Extract the (X, Y) coordinate from the center of the cell holding the provided text.  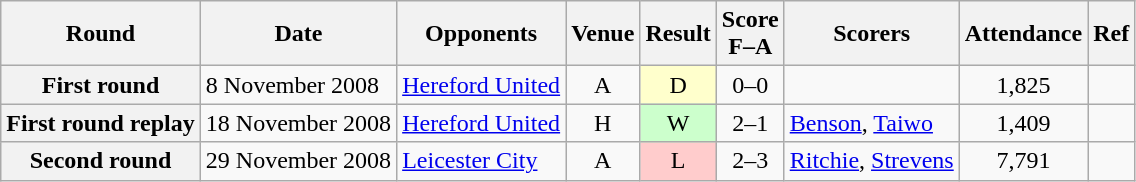
Result (678, 34)
W (678, 123)
First round (101, 85)
Date (298, 34)
Benson, Taiwo (872, 123)
Second round (101, 161)
Ritchie, Strevens (872, 161)
8 November 2008 (298, 85)
1,409 (1023, 123)
29 November 2008 (298, 161)
7,791 (1023, 161)
1,825 (1023, 85)
2–1 (750, 123)
Scorers (872, 34)
Leicester City (482, 161)
Round (101, 34)
2–3 (750, 161)
Venue (603, 34)
0–0 (750, 85)
Ref (1112, 34)
18 November 2008 (298, 123)
D (678, 85)
L (678, 161)
Attendance (1023, 34)
ScoreF–A (750, 34)
Opponents (482, 34)
H (603, 123)
First round replay (101, 123)
